Identify which cell holds the provided text, then report its (x, y) central coordinate. 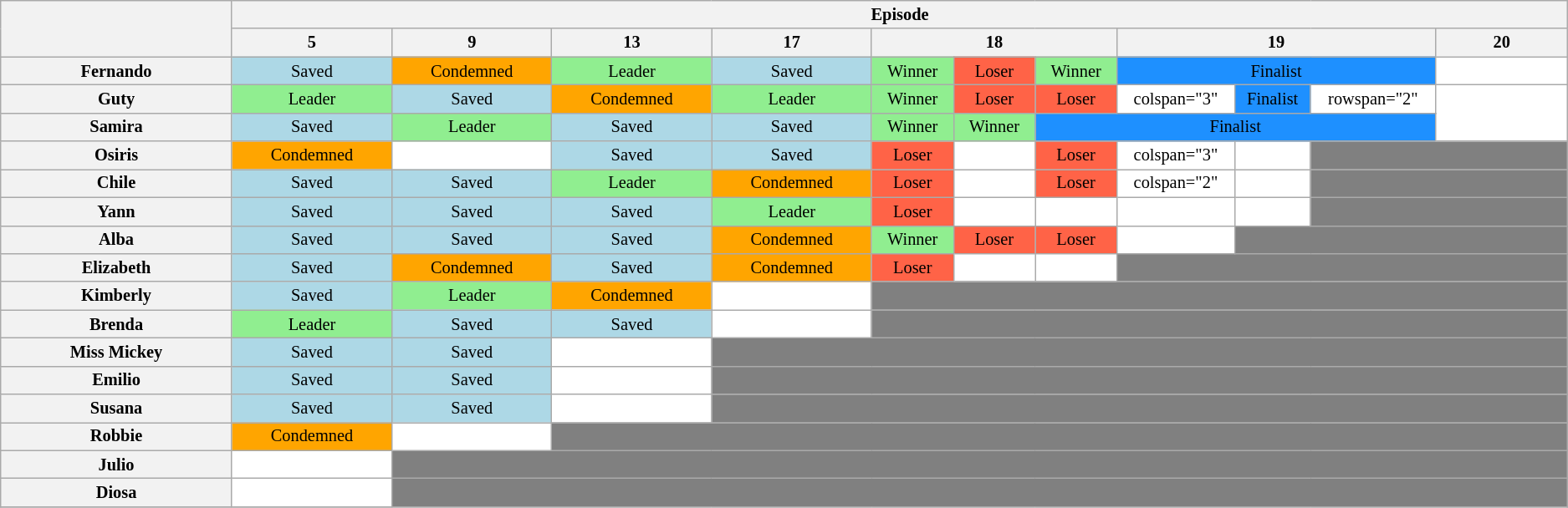
Kimberly (117, 296)
Julio (117, 465)
9 (472, 43)
Diosa (117, 492)
20 (1502, 43)
13 (632, 43)
Fernando (117, 71)
Chile (117, 183)
Emilio (117, 380)
Elizabeth (117, 267)
Alba (117, 240)
Episode (900, 14)
Guty (117, 99)
colspan="2" (1176, 183)
Susana (117, 409)
rowspan="2" (1373, 99)
19 (1276, 43)
5 (311, 43)
18 (993, 43)
Osiris (117, 155)
Miss Mickey (117, 352)
Robbie (117, 436)
Samira (117, 127)
Brenda (117, 324)
17 (791, 43)
Yann (117, 211)
